From the cell containing the given text, extract its center point as (X, Y) coordinate. 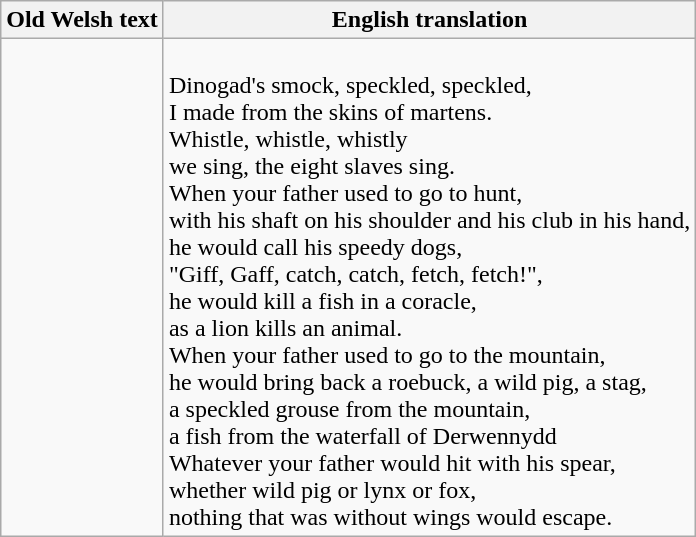
English translation (429, 20)
Old Welsh text (82, 20)
